Capture the cell that displays the provided text and extract its [X, Y] central coordinate. 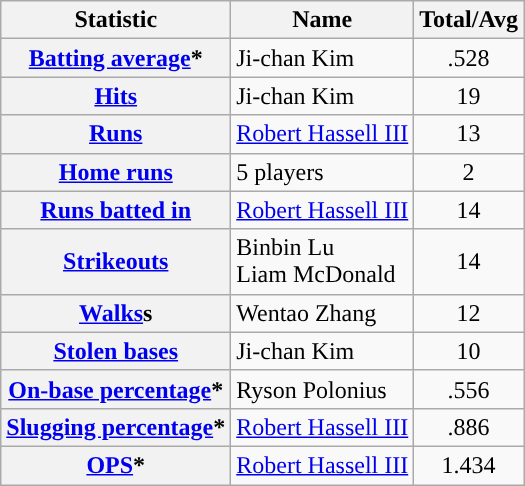
Wentao Zhang [322, 313]
Hits [116, 96]
Statistic [116, 20]
Stolen bases [116, 351]
13 [469, 134]
5 players [322, 172]
12 [469, 313]
Runs [116, 134]
Total/Avg [469, 20]
Runs batted in [116, 210]
Home runs [116, 172]
10 [469, 351]
Strikeouts [116, 262]
OPS* [116, 465]
1.434 [469, 465]
Name [322, 20]
Binbin Lu Liam McDonald [322, 262]
2 [469, 172]
.528 [469, 58]
Slugging percentage* [116, 427]
Batting average* [116, 58]
On-base percentage* [116, 389]
Walkss [116, 313]
.556 [469, 389]
.886 [469, 427]
Ryson Polonius [322, 389]
19 [469, 96]
